Determine the (X, Y) coordinate at the center of the cell enclosing the given text.  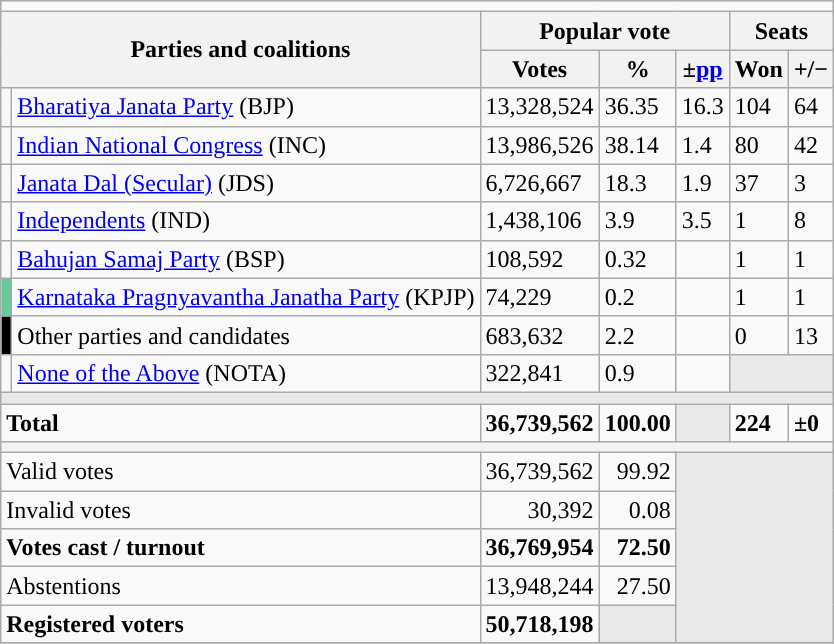
322,841 (540, 373)
Votes cast / turnout (240, 548)
224 (758, 423)
Janata Dal (Secular) (JDS) (246, 183)
99.92 (638, 472)
8 (810, 221)
3 (810, 183)
1.4 (702, 145)
13,328,524 (540, 107)
Total (240, 423)
72.50 (638, 548)
16.3 (702, 107)
Won (758, 69)
Parties and coalitions (240, 50)
13 (810, 335)
Votes (540, 69)
Invalid votes (240, 510)
+/− (810, 69)
74,229 (540, 297)
37 (758, 183)
3.9 (638, 221)
104 (758, 107)
3.5 (702, 221)
6,726,667 (540, 183)
64 (810, 107)
% (638, 69)
±0 (810, 423)
0 (758, 335)
27.50 (638, 586)
38.14 (638, 145)
18.3 (638, 183)
±pp (702, 69)
50,718,198 (540, 624)
36,769,954 (540, 548)
Popular vote (604, 31)
None of the Above (NOTA) (246, 373)
36.35 (638, 107)
13,986,526 (540, 145)
Indian National Congress (INC) (246, 145)
80 (758, 145)
Karnataka Pragnyavantha Janatha Party (KPJP) (246, 297)
Other parties and candidates (246, 335)
108,592 (540, 259)
Independents (IND) (246, 221)
0.2 (638, 297)
0.32 (638, 259)
Registered voters (240, 624)
30,392 (540, 510)
100.00 (638, 423)
Bharatiya Janata Party (BJP) (246, 107)
2.2 (638, 335)
683,632 (540, 335)
Valid votes (240, 472)
Seats (781, 31)
Abstentions (240, 586)
42 (810, 145)
Bahujan Samaj Party (BSP) (246, 259)
1.9 (702, 183)
0.9 (638, 373)
0.08 (638, 510)
1,438,106 (540, 221)
13,948,244 (540, 586)
